Return (X, Y) of the center of cell containing provided text 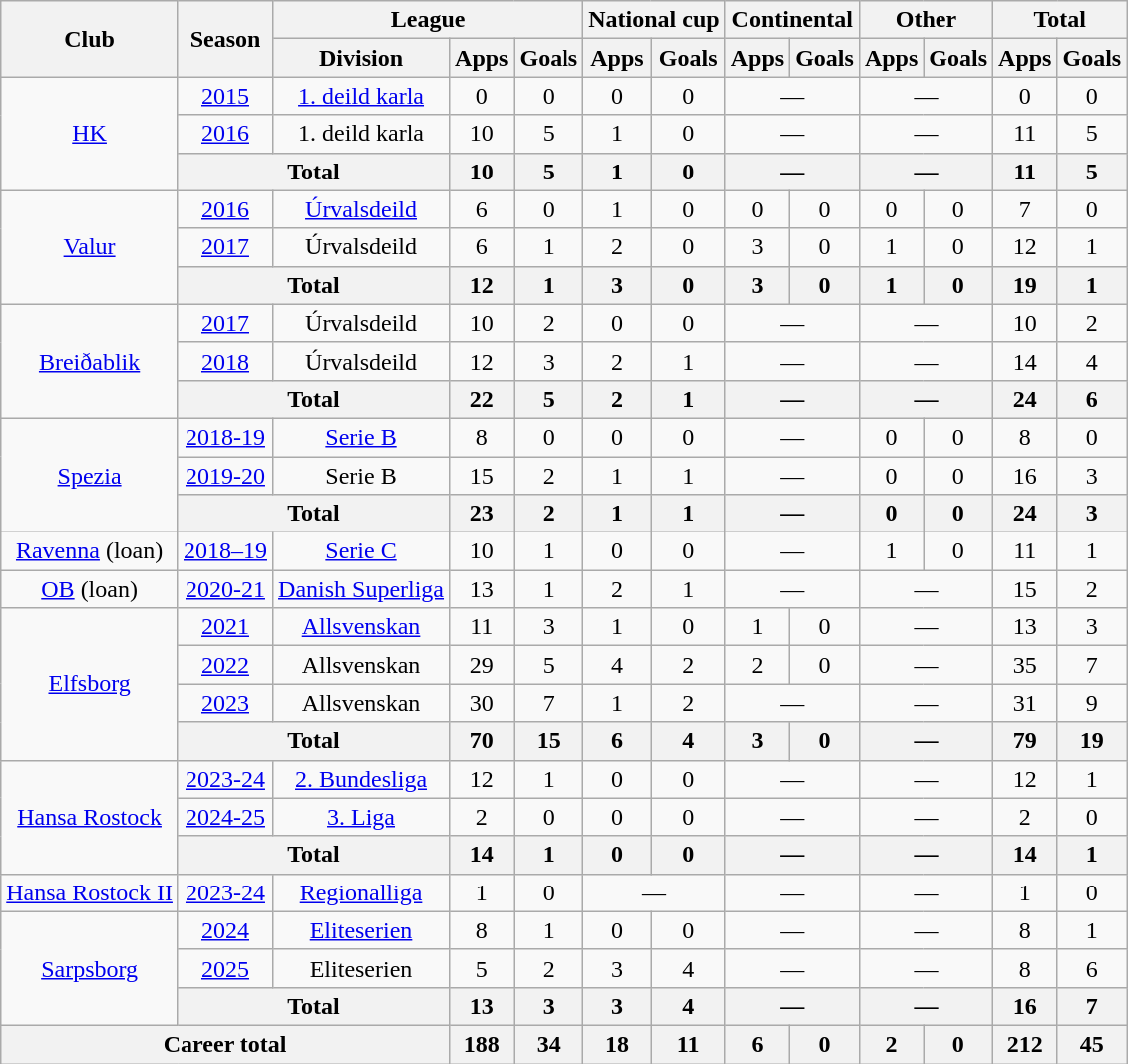
HK (90, 134)
2025 (225, 968)
2021 (225, 627)
Breiðablik (90, 361)
2022 (225, 665)
National cup (654, 20)
30 (482, 703)
Hansa Rostock II (90, 892)
Continental (792, 20)
OB (loan) (90, 589)
Sarpsborg (90, 968)
188 (482, 1044)
Danish Superliga (361, 589)
35 (1025, 665)
Division (361, 58)
2018-19 (225, 437)
79 (1025, 741)
Season (225, 39)
Valur (90, 247)
23 (482, 514)
2019-20 (225, 476)
Elfsborg (90, 684)
70 (482, 741)
22 (482, 399)
2018 (225, 361)
212 (1025, 1044)
Spezia (90, 475)
9 (1092, 703)
2018–19 (225, 551)
29 (482, 665)
Regionalliga (361, 892)
2023 (225, 703)
2020-21 (225, 589)
2015 (225, 96)
Club (90, 39)
League (429, 20)
Serie C (361, 551)
2024 (225, 930)
3. Liga (361, 817)
Hansa Rostock (90, 817)
2024-25 (225, 817)
31 (1025, 703)
Other (926, 20)
18 (617, 1044)
45 (1092, 1044)
Career total (225, 1044)
Ravenna (loan) (90, 551)
2. Bundesliga (361, 779)
34 (549, 1044)
